Search for the cell housing the specified text and yield its [X, Y] center coordinate. 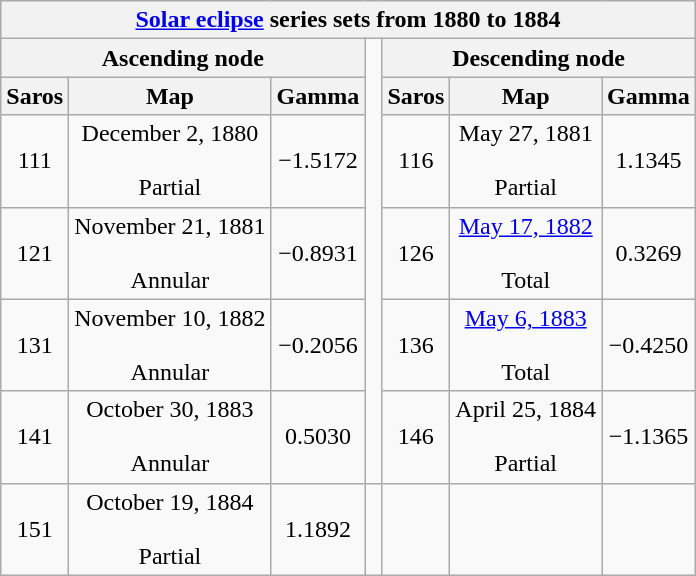
November 21, 1881Annular [170, 253]
April 25, 1884Partial [526, 437]
−0.4250 [649, 345]
November 10, 1882Annular [170, 345]
1.1345 [649, 161]
111 [35, 161]
−1.5172 [318, 161]
−0.8931 [318, 253]
−1.1365 [649, 437]
Solar eclipse series sets from 1880 to 1884 [348, 20]
October 30, 1883Annular [170, 437]
0.5030 [318, 437]
May 17, 1882Total [526, 253]
May 27, 1881Partial [526, 161]
116 [416, 161]
Descending node [538, 58]
141 [35, 437]
121 [35, 253]
December 2, 1880Partial [170, 161]
October 19, 1884Partial [170, 529]
Ascending node [183, 58]
146 [416, 437]
126 [416, 253]
0.3269 [649, 253]
136 [416, 345]
151 [35, 529]
1.1892 [318, 529]
131 [35, 345]
May 6, 1883Total [526, 345]
−0.2056 [318, 345]
